Determine the (X, Y) coordinate at the center of the cell enclosing the given text.  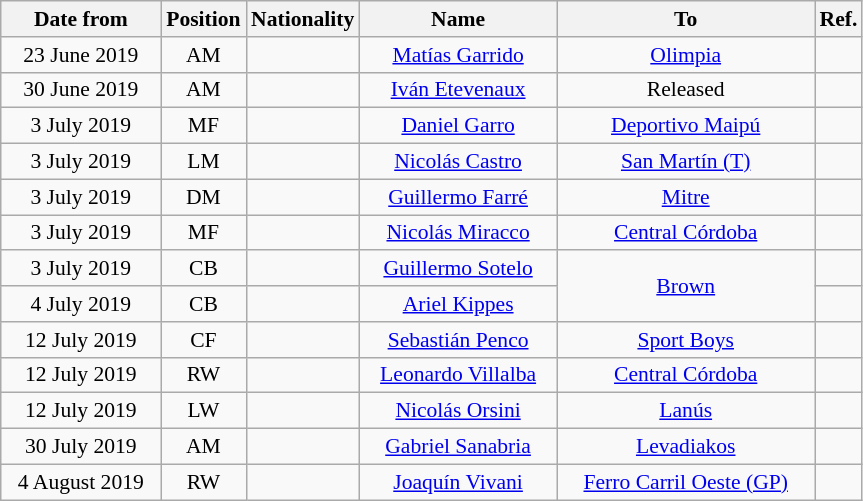
LM (204, 162)
30 June 2019 (81, 90)
Lanús (686, 411)
Deportivo Maipú (686, 126)
23 June 2019 (81, 55)
Ferro Carril Oeste (GP) (686, 482)
Sebastián Penco (458, 340)
Name (458, 19)
Iván Etevenaux (458, 90)
Guillermo Sotelo (458, 269)
Position (204, 19)
Matías Garrido (458, 55)
Nicolás Orsini (458, 411)
4 August 2019 (81, 482)
Joaquín Vivani (458, 482)
Guillermo Farré (458, 197)
30 July 2019 (81, 447)
DM (204, 197)
Levadiakos (686, 447)
San Martín (T) (686, 162)
Nicolás Castro (458, 162)
Daniel Garro (458, 126)
Mitre (686, 197)
LW (204, 411)
Leonardo Villalba (458, 375)
4 July 2019 (81, 304)
Released (686, 90)
Nicolás Miracco (458, 233)
Sport Boys (686, 340)
Olimpia (686, 55)
To (686, 19)
CF (204, 340)
Ariel Kippes (458, 304)
Brown (686, 286)
Gabriel Sanabria (458, 447)
Ref. (839, 19)
Date from (81, 19)
Nationality (302, 19)
